Extract the (X, Y) coordinate from the center of the cell holding the provided text.  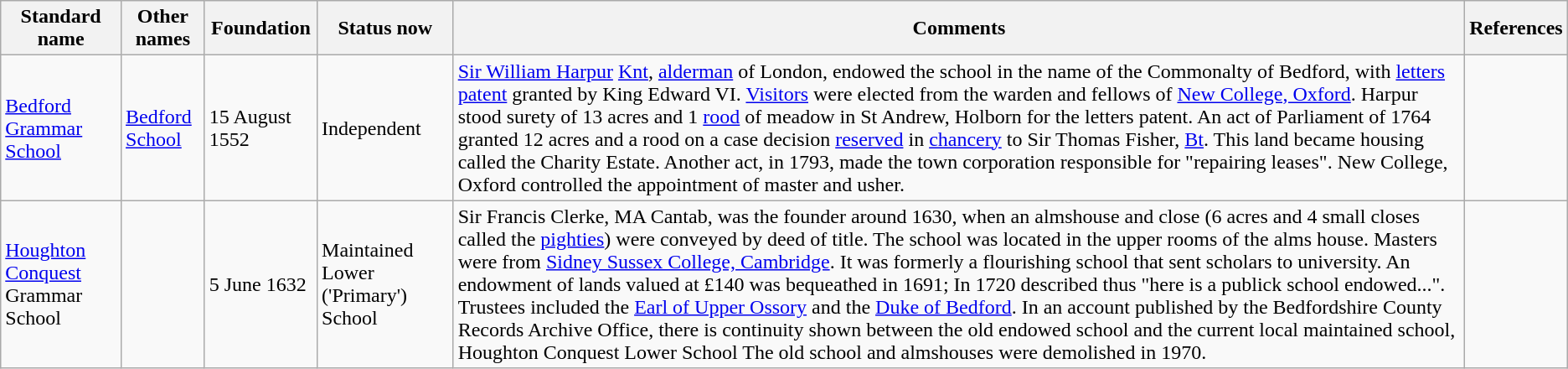
Standard name (61, 29)
References (1516, 29)
Other names (163, 29)
Comments (958, 29)
Independent (385, 127)
5 June 1632 (260, 284)
Maintained Lower ('Primary') School (385, 284)
Status now (385, 29)
Foundation (260, 29)
Bedford Grammar School (61, 127)
Houghton Conquest Grammar School (61, 284)
Bedford School (163, 127)
15 August 1552 (260, 127)
